Extract the [x, y] coordinate from the center of the cell holding the provided text.  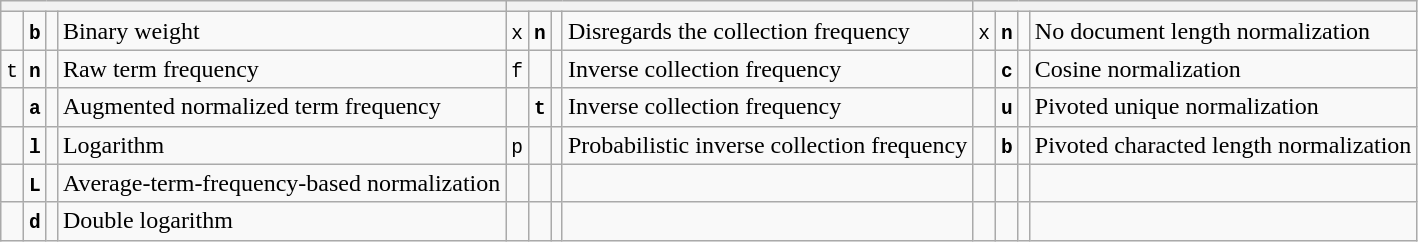
a [36, 107]
Binary weight [281, 31]
Disregards the collection frequency [767, 31]
l [36, 145]
Pivoted characted length normalization [1223, 145]
L [36, 183]
Augmented normalized term frequency [281, 107]
f [518, 69]
Cosine normalization [1223, 69]
Raw term frequency [281, 69]
Pivoted unique normalization [1223, 107]
Double logarithm [281, 221]
Probabilistic inverse collection frequency [767, 145]
Logarithm [281, 145]
c [1006, 69]
No document length normalization [1223, 31]
p [518, 145]
Average-term-frequency-based normalization [281, 183]
u [1006, 107]
d [36, 221]
